Scan for the cell matching the given text and deliver its (x, y) coordinate at center. 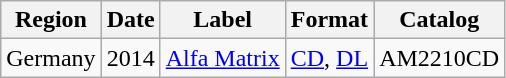
CD, DL (329, 58)
Alfa Matrix (222, 58)
Region (51, 20)
Format (329, 20)
2014 (130, 58)
Germany (51, 58)
Date (130, 20)
Catalog (440, 20)
Label (222, 20)
AM2210CD (440, 58)
